Return the (X, Y) coordinate for the center point of the cell that contains the specified text.  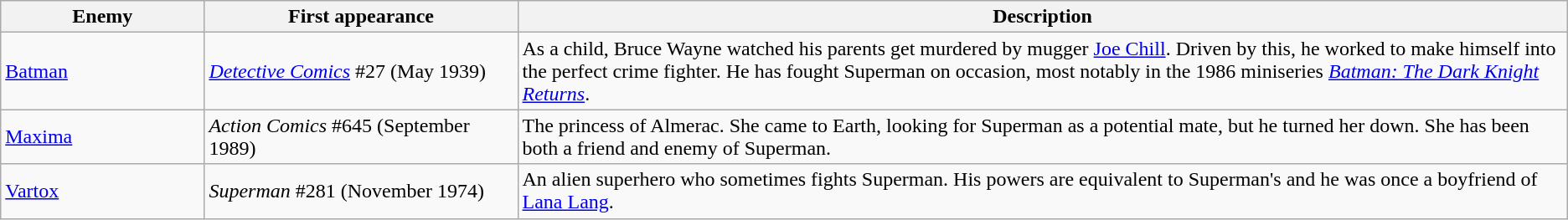
Action Comics #645 (September 1989) (361, 137)
Detective Comics #27 (May 1939) (361, 71)
Description (1042, 17)
Batman (102, 71)
Superman #281 (November 1974) (361, 191)
Enemy (102, 17)
An alien superhero who sometimes fights Superman. His powers are equivalent to Superman's and he was once a boyfriend of Lana Lang. (1042, 191)
Maxima (102, 137)
First appearance (361, 17)
Vartox (102, 191)
